Return (X, Y) of the center of cell containing provided text 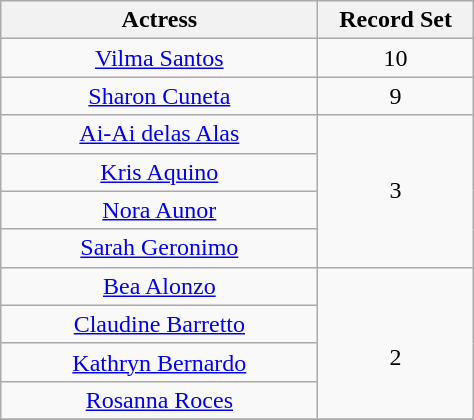
Bea Alonzo (160, 286)
Kris Aquino (160, 172)
Sarah Geronimo (160, 248)
Sharon Cuneta (160, 96)
10 (396, 58)
Vilma Santos (160, 58)
3 (396, 191)
Claudine Barretto (160, 324)
Record Set (396, 20)
9 (396, 96)
Actress (160, 20)
Nora Aunor (160, 210)
Rosanna Roces (160, 400)
Kathryn Bernardo (160, 362)
2 (396, 343)
Ai-Ai delas Alas (160, 134)
